Identify which cell holds the provided text, then report its (X, Y) central coordinate. 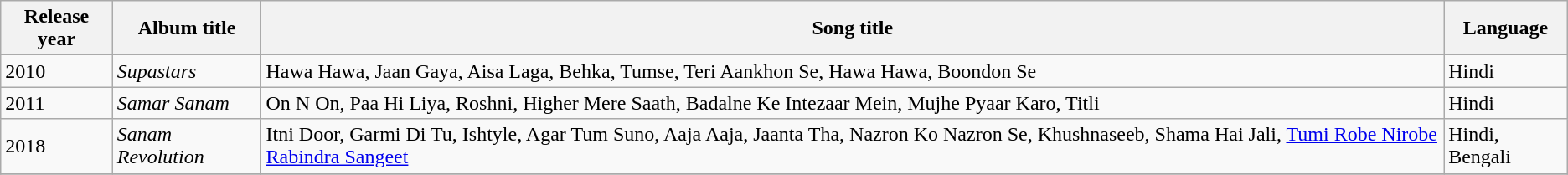
Hawa Hawa, Jaan Gaya, Aisa Laga, Behka, Tumse, Teri Aankhon Se, Hawa Hawa, Boondon Se (853, 71)
Album title (187, 28)
2011 (57, 103)
Sanam Revolution (187, 146)
Hindi, Bengali (1506, 146)
2018 (57, 146)
Song title (853, 28)
2010 (57, 71)
Release year (57, 28)
Samar Sanam (187, 103)
Language (1506, 28)
Supastars (187, 71)
On N On, Paa Hi Liya, Roshni, Higher Mere Saath, Badalne Ke Intezaar Mein, Mujhe Pyaar Karo, Titli (853, 103)
